Find where the given text appears and provide that cell's center as [X, Y] coordinate. 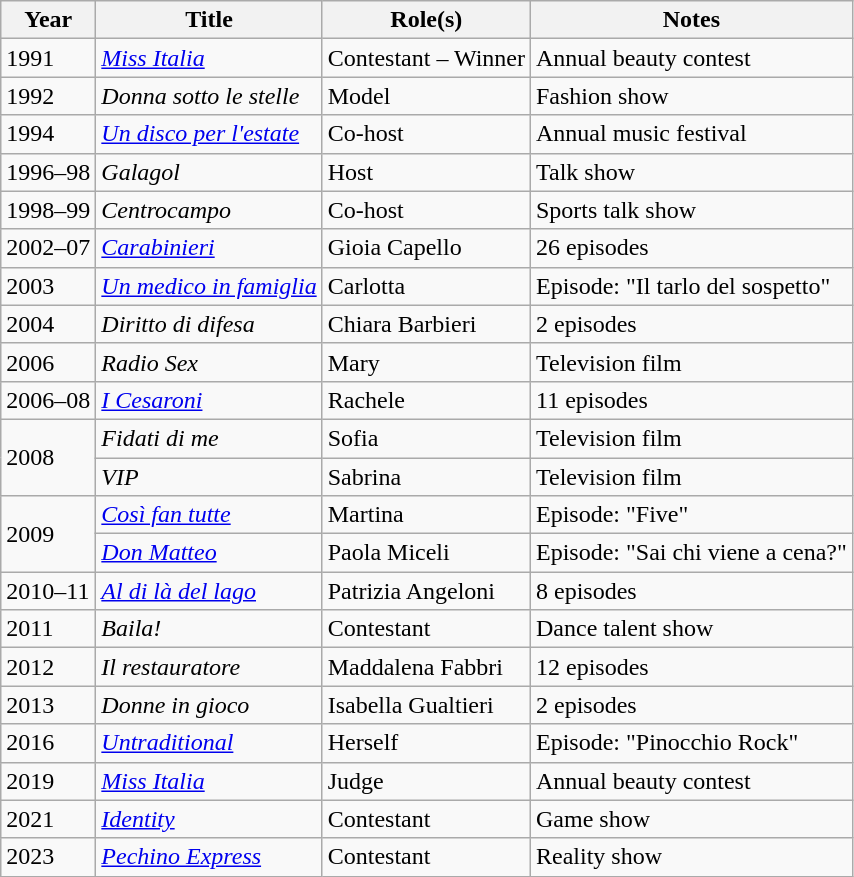
Diritto di difesa [209, 324]
2023 [48, 857]
2009 [48, 534]
Talk show [691, 172]
2013 [48, 705]
Model [426, 96]
2011 [48, 629]
Episode: "Five" [691, 515]
Fidati di me [209, 438]
1991 [48, 58]
2004 [48, 324]
26 episodes [691, 248]
Radio Sex [209, 362]
I Cesaroni [209, 400]
Rachele [426, 400]
Annual music festival [691, 134]
12 episodes [691, 667]
2016 [48, 743]
Patrizia Angeloni [426, 591]
2003 [48, 286]
Centrocampo [209, 210]
Sofia [426, 438]
Notes [691, 20]
Episode: "Il tarlo del sospetto" [691, 286]
1998–99 [48, 210]
Dance talent show [691, 629]
Donna sotto le stelle [209, 96]
Reality show [691, 857]
Martina [426, 515]
Il restauratore [209, 667]
Al di là del lago [209, 591]
Carabinieri [209, 248]
11 episodes [691, 400]
2010–11 [48, 591]
2008 [48, 457]
Fashion show [691, 96]
1994 [48, 134]
1992 [48, 96]
Herself [426, 743]
2021 [48, 819]
Baila! [209, 629]
Gioia Capello [426, 248]
Episode: "Sai chi viene a cena?" [691, 553]
Year [48, 20]
Identity [209, 819]
Host [426, 172]
2002–07 [48, 248]
Sports talk show [691, 210]
Carlotta [426, 286]
Contestant – Winner [426, 58]
Un medico in famiglia [209, 286]
Pechino Express [209, 857]
Game show [691, 819]
Un disco per l'estate [209, 134]
Role(s) [426, 20]
2012 [48, 667]
Judge [426, 781]
8 episodes [691, 591]
1996–98 [48, 172]
Maddalena Fabbri [426, 667]
2019 [48, 781]
Sabrina [426, 477]
Don Matteo [209, 553]
Episode: "Pinocchio Rock" [691, 743]
Isabella Gualtieri [426, 705]
Paola Miceli [426, 553]
Title [209, 20]
Mary [426, 362]
2006–08 [48, 400]
2006 [48, 362]
VIP [209, 477]
Galagol [209, 172]
Così fan tutte [209, 515]
Untraditional [209, 743]
Donne in gioco [209, 705]
Chiara Barbieri [426, 324]
